For the text-containing cell, return its midpoint in (X, Y) coordinate format. 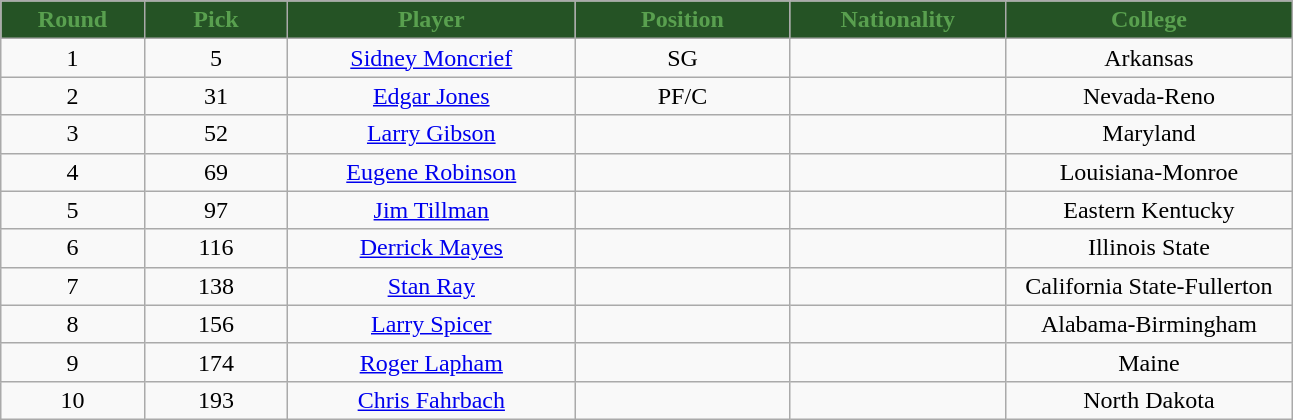
Eastern Kentucky (1148, 210)
193 (216, 400)
California State-Fullerton (1148, 286)
College (1148, 20)
Chris Fahrbach (432, 400)
North Dakota (1148, 400)
8 (73, 324)
Round (73, 20)
Pick (216, 20)
Jim Tillman (432, 210)
4 (73, 172)
Stan Ray (432, 286)
Eugene Robinson (432, 172)
Roger Lapham (432, 362)
156 (216, 324)
Louisiana-Monroe (1148, 172)
Position (682, 20)
Larry Spicer (432, 324)
Sidney Moncrief (432, 58)
1 (73, 58)
Derrick Mayes (432, 248)
9 (73, 362)
Arkansas (1148, 58)
116 (216, 248)
SG (682, 58)
7 (73, 286)
Alabama-Birmingham (1148, 324)
Nationality (898, 20)
Edgar Jones (432, 96)
Maine (1148, 362)
6 (73, 248)
3 (73, 134)
10 (73, 400)
Nevada-Reno (1148, 96)
PF/C (682, 96)
31 (216, 96)
Illinois State (1148, 248)
174 (216, 362)
Maryland (1148, 134)
69 (216, 172)
2 (73, 96)
Player (432, 20)
138 (216, 286)
97 (216, 210)
Larry Gibson (432, 134)
52 (216, 134)
